For the text-containing cell, return its midpoint in [X, Y] coordinate format. 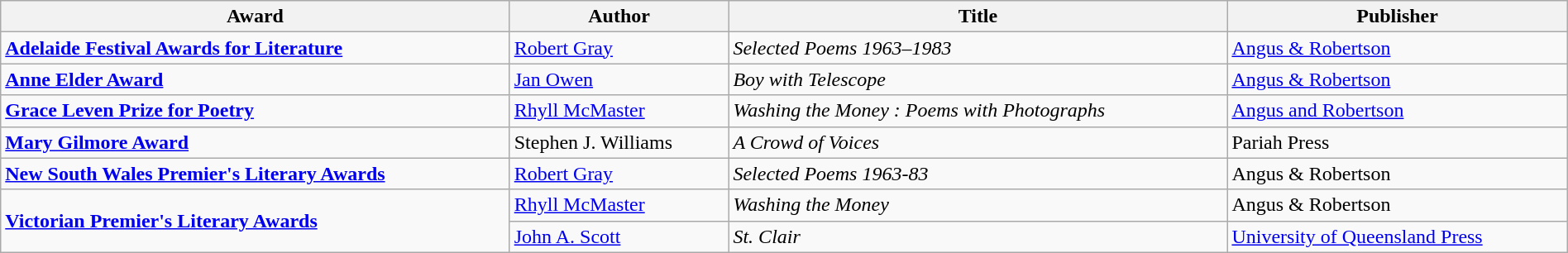
New South Wales Premier's Literary Awards [255, 174]
St. Clair [978, 236]
Title [978, 17]
Author [619, 17]
Boy with Telescope [978, 79]
Victorian Premier's Literary Awards [255, 221]
A Crowd of Voices [978, 142]
Washing the Money : Poems with Photographs [978, 111]
Pariah Press [1398, 142]
University of Queensland Press [1398, 236]
Selected Poems 1963-83 [978, 174]
Selected Poems 1963–1983 [978, 48]
John A. Scott [619, 236]
Award [255, 17]
Stephen J. Williams [619, 142]
Mary Gilmore Award [255, 142]
Publisher [1398, 17]
Angus and Robertson [1398, 111]
Washing the Money [978, 205]
Adelaide Festival Awards for Literature [255, 48]
Anne Elder Award [255, 79]
Jan Owen [619, 79]
Grace Leven Prize for Poetry [255, 111]
